Provide the (x, y) coordinate of the cell's center where the given text is located.  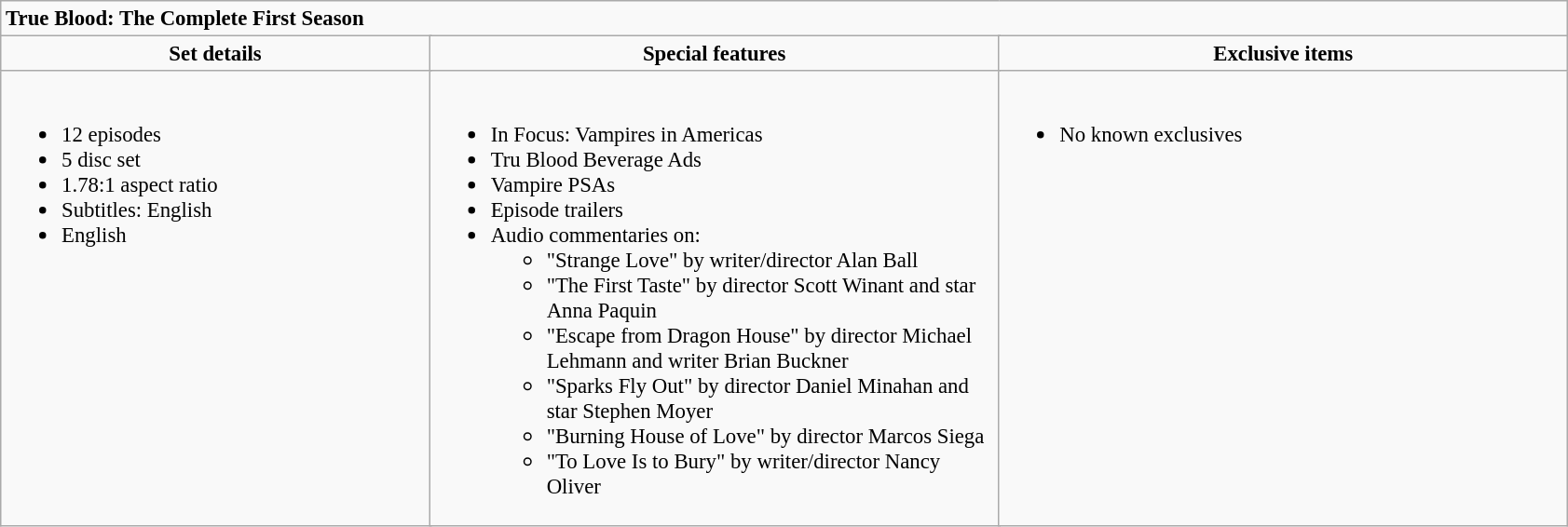
12 episodes5 disc set1.78:1 aspect ratioSubtitles: EnglishEnglish (216, 298)
Exclusive items (1284, 54)
Special features (714, 54)
No known exclusives (1284, 298)
True Blood: The Complete First Season (784, 19)
Set details (216, 54)
